Return the [X, Y] coordinate for the center point of the cell that contains the specified text.  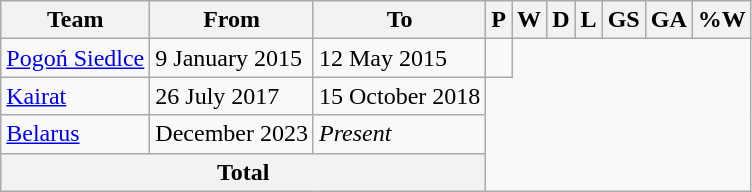
%W [722, 20]
9 January 2015 [232, 58]
Belarus [76, 134]
Total [244, 172]
15 October 2018 [399, 96]
12 May 2015 [399, 58]
D [561, 20]
December 2023 [232, 134]
Present [399, 134]
P [499, 20]
26 July 2017 [232, 96]
From [232, 20]
Pogoń Siedlce [76, 58]
To [399, 20]
Kairat [76, 96]
Team [76, 20]
W [530, 20]
GA [668, 20]
GS [624, 20]
L [588, 20]
